Find where the given text appears and provide that cell's center as [X, Y] coordinate. 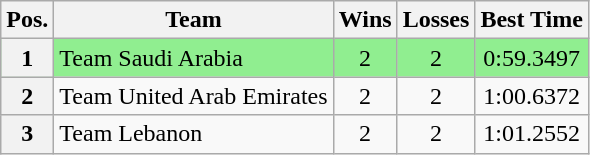
Team Saudi Arabia [194, 58]
1 [28, 58]
Wins [365, 20]
Pos. [28, 20]
Team [194, 20]
1:00.6372 [532, 96]
Team Lebanon [194, 134]
1:01.2552 [532, 134]
3 [28, 134]
Team United Arab Emirates [194, 96]
Best Time [532, 20]
Losses [436, 20]
0:59.3497 [532, 58]
